Scan for the cell matching the given text and deliver its (x, y) coordinate at center. 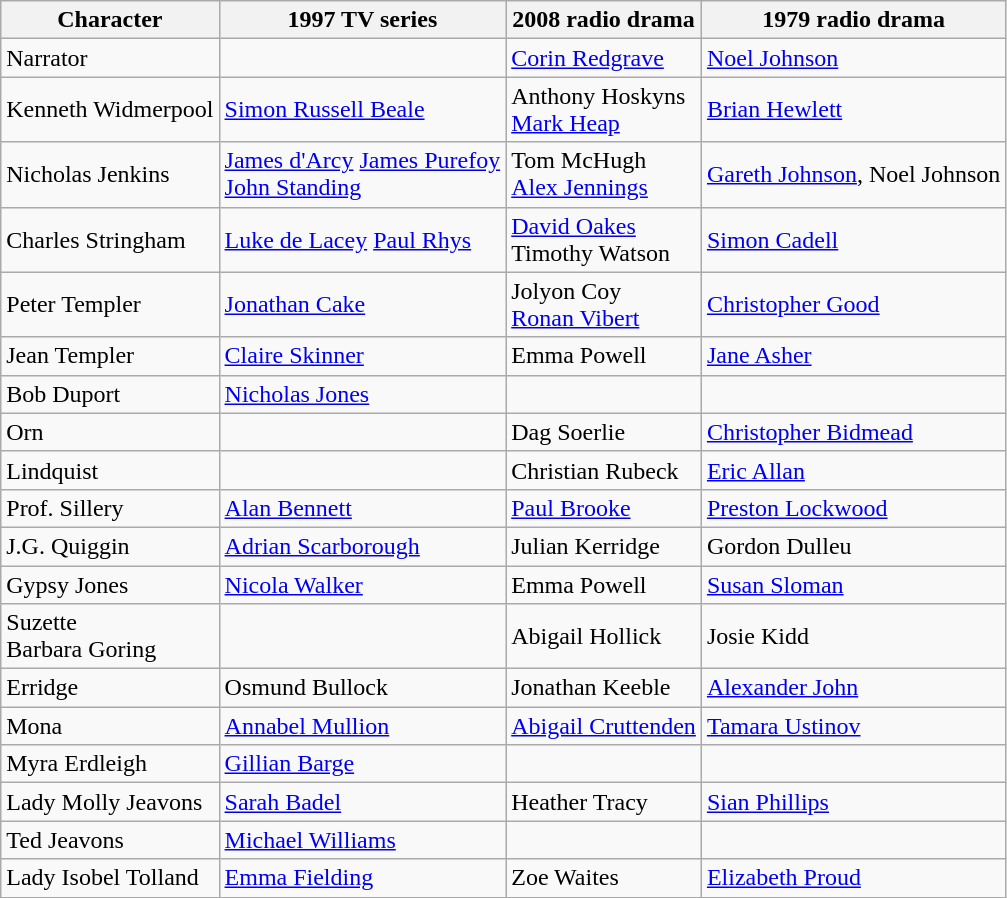
1979 radio drama (853, 20)
Christopher Good (853, 304)
James d'Arcy James Purefoy John Standing (362, 174)
Narrator (110, 58)
Annabel Mullion (362, 726)
Brian Hewlett (853, 110)
Abigail Hollick (604, 636)
Josie Kidd (853, 636)
Gypsy Jones (110, 585)
Lindquist (110, 470)
Mona (110, 726)
Nicholas Jones (362, 394)
Osmund Bullock (362, 688)
Elizabeth Proud (853, 878)
Gillian Barge (362, 764)
Simon Cadell (853, 240)
Tom McHugh Alex Jennings (604, 174)
Lady Isobel Tolland (110, 878)
Susan Sloman (853, 585)
Anthony Hoskyns Mark Heap (604, 110)
Alexander John (853, 688)
David Oakes Timothy Watson (604, 240)
J.G. Quiggin (110, 546)
Emma Fielding (362, 878)
Orn (110, 432)
1997 TV series (362, 20)
Corin Redgrave (604, 58)
Simon Russell Beale (362, 110)
Eric Allan (853, 470)
Lady Molly Jeavons (110, 802)
Suzette Barbara Goring (110, 636)
Heather Tracy (604, 802)
Adrian Scarborough (362, 546)
Jane Asher (853, 356)
Charles Stringham (110, 240)
Sian Phillips (853, 802)
Michael Williams (362, 840)
Prof. Sillery (110, 508)
Gareth Johnson, Noel Johnson (853, 174)
Jolyon Coy Ronan Vibert (604, 304)
Zoe Waites (604, 878)
Kenneth Widmerpool (110, 110)
Luke de Lacey Paul Rhys (362, 240)
Nicholas Jenkins (110, 174)
Dag Soerlie (604, 432)
Peter Templer (110, 304)
Christian Rubeck (604, 470)
Alan Bennett (362, 508)
Tamara Ustinov (853, 726)
Character (110, 20)
Nicola Walker (362, 585)
Christopher Bidmead (853, 432)
Abigail Cruttenden (604, 726)
Bob Duport (110, 394)
Erridge (110, 688)
Ted Jeavons (110, 840)
Jean Templer (110, 356)
Jonathan Cake (362, 304)
2008 radio drama (604, 20)
Noel Johnson (853, 58)
Claire Skinner (362, 356)
Julian Kerridge (604, 546)
Jonathan Keeble (604, 688)
Preston Lockwood (853, 508)
Myra Erdleigh (110, 764)
Paul Brooke (604, 508)
Gordon Dulleu (853, 546)
Sarah Badel (362, 802)
